Scan for the cell matching the given text and deliver its (x, y) coordinate at center. 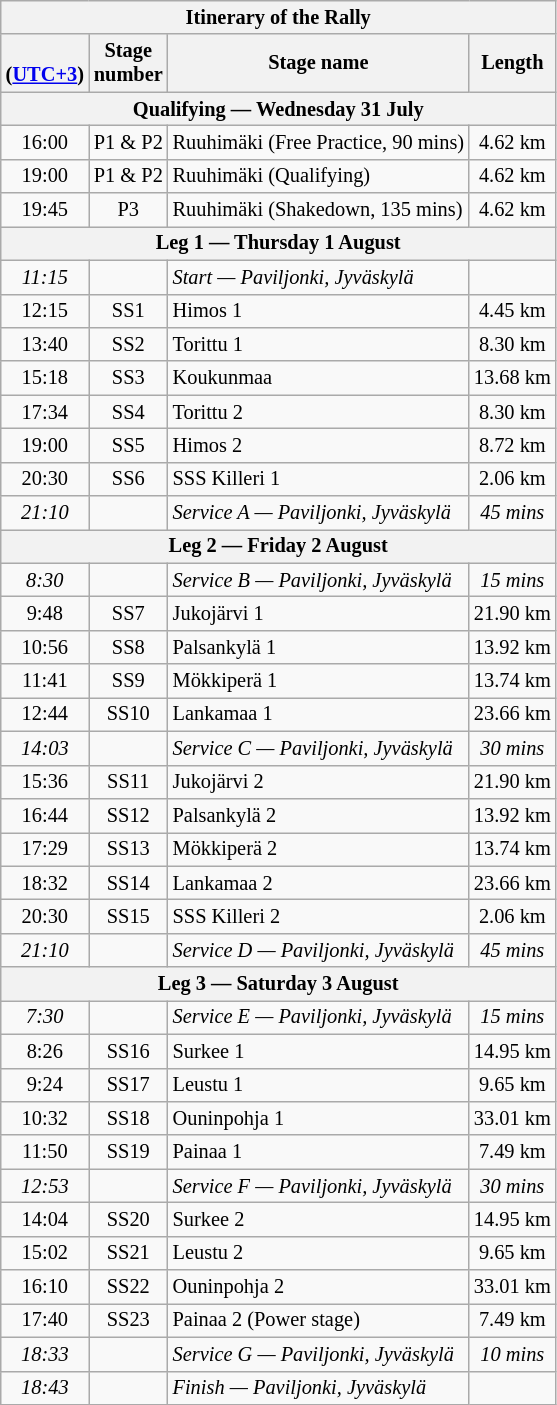
8:30 (45, 580)
SS11 (128, 782)
SS5 (128, 445)
Surkee 2 (318, 1219)
Jukojärvi 2 (318, 782)
Palsankylä 2 (318, 815)
8.72 km (512, 445)
4.45 km (512, 311)
15:18 (45, 378)
19:45 (45, 210)
Palsankylä 1 (318, 647)
12:15 (45, 311)
Himos 2 (318, 445)
SS12 (128, 815)
Ruuhimäki (Qualifying) (318, 176)
SS4 (128, 412)
Service G — Paviljonki, Jyväskylä (318, 1354)
12:53 (45, 1186)
12:44 (45, 714)
SS7 (128, 613)
Leg 1 — Thursday 1 August (278, 243)
SS13 (128, 849)
Surkee 1 (318, 1051)
Lankamaa 2 (318, 883)
Qualifying — Wednesday 31 July (278, 109)
SS6 (128, 479)
Himos 1 (318, 311)
Service E — Paviljonki, Jyväskylä (318, 1017)
SS8 (128, 647)
SS3 (128, 378)
8:26 (45, 1051)
16:10 (45, 1287)
Start — Paviljonki, Jyväskylä (318, 277)
17:40 (45, 1320)
Finish — Paviljonki, Jyväskylä (318, 1388)
Itinerary of the Rally (278, 17)
SS20 (128, 1219)
9:48 (45, 613)
Leg 3 — Saturday 3 August (278, 984)
SS1 (128, 311)
Mökkiperä 1 (318, 681)
Painaa 1 (318, 1152)
Length (512, 63)
Stagenumber (128, 63)
10:32 (45, 1118)
Torittu 2 (318, 412)
14:03 (45, 748)
Leg 2 — Friday 2 August (278, 546)
Service C — Paviljonki, Jyväskylä (318, 748)
SS10 (128, 714)
Ruuhimäki (Free Practice, 90 mins) (318, 142)
Ouninpohja 1 (318, 1118)
9:24 (45, 1085)
11:41 (45, 681)
Stage name (318, 63)
Ouninpohja 2 (318, 1287)
Ruuhimäki (Shakedown, 135 mins) (318, 210)
Mökkiperä 2 (318, 849)
SS22 (128, 1287)
Torittu 1 (318, 344)
11:15 (45, 277)
14:04 (45, 1219)
SS2 (128, 344)
P3 (128, 210)
15:36 (45, 782)
15:02 (45, 1253)
SS23 (128, 1320)
SS9 (128, 681)
17:34 (45, 412)
18:33 (45, 1354)
Service A — Paviljonki, Jyväskylä (318, 513)
18:32 (45, 883)
Leustu 2 (318, 1253)
10:56 (45, 647)
Painaa 2 (Power stage) (318, 1320)
SS21 (128, 1253)
SSS Killeri 2 (318, 916)
SS18 (128, 1118)
SS14 (128, 883)
18:43 (45, 1388)
Service F — Paviljonki, Jyväskylä (318, 1186)
17:29 (45, 849)
7:30 (45, 1017)
Lankamaa 1 (318, 714)
16:00 (45, 142)
13:40 (45, 344)
Service B — Paviljonki, Jyväskylä (318, 580)
(UTC+3) (45, 63)
Koukunmaa (318, 378)
Jukojärvi 1 (318, 613)
SS15 (128, 916)
11:50 (45, 1152)
Service D — Paviljonki, Jyväskylä (318, 950)
SS17 (128, 1085)
10 mins (512, 1354)
13.68 km (512, 378)
Leustu 1 (318, 1085)
SS16 (128, 1051)
SSS Killeri 1 (318, 479)
SS19 (128, 1152)
16:44 (45, 815)
